Determine the (x, y) coordinate at the center of the cell enclosing the given text.  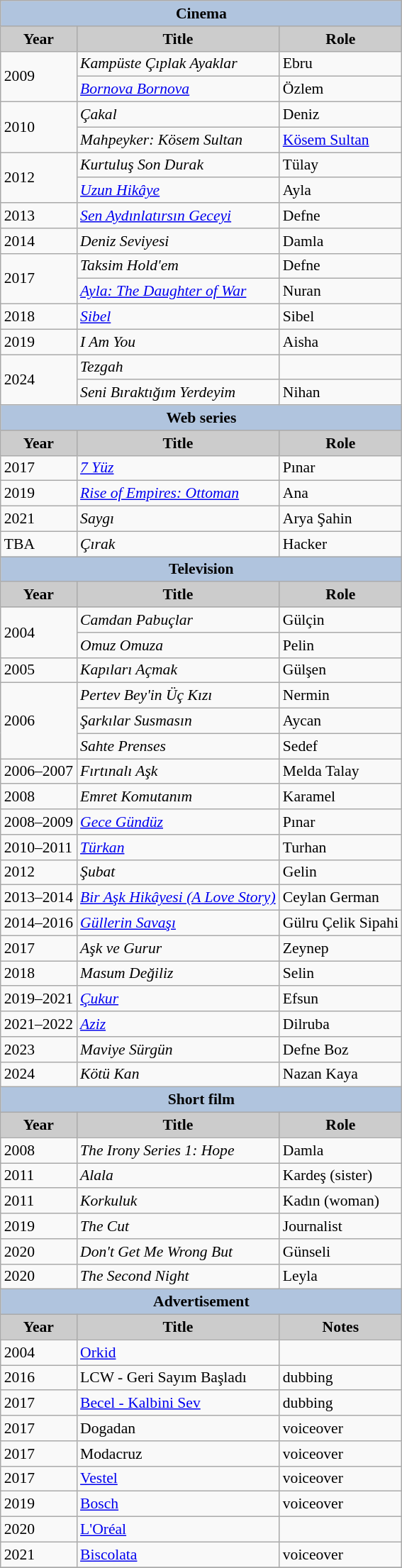
Zeynep (340, 948)
Çakal (178, 115)
Short film (201, 1100)
Aycan (340, 721)
2013–2014 (38, 898)
Bir Aşk Hikâyesi (A Love Story) (178, 898)
2021–2022 (38, 1024)
Vestel (178, 1479)
Bornova Bornova (178, 89)
Kapıları Açmak (178, 670)
The Cut (178, 1226)
Pertev Bey'in Üç Kızı (178, 696)
Selin (340, 974)
Aşk ve Gurur (178, 948)
2016 (38, 1378)
2019–2021 (38, 999)
Gülşen (340, 670)
Kurtuluş Son Durak (178, 165)
Rise of Empires: Ottoman (178, 494)
7 Yüz (178, 468)
Saygı (178, 519)
Şubat (178, 872)
Gece Gündüz (178, 822)
Çukur (178, 999)
Biscolata (178, 1555)
Dogadan (178, 1428)
Bosch (178, 1504)
Nazan Kaya (340, 1074)
Kösem Sultan (340, 140)
L'Oréal (178, 1530)
Kardeş (sister) (340, 1176)
2005 (38, 670)
Advertisement (201, 1302)
Güllerin Savaşı (178, 923)
Ebru (340, 64)
Tülay (340, 165)
Sedef (340, 746)
2023 (38, 1050)
Seni Bıraktığım Yerdeyim (178, 393)
Arya Şahin (340, 519)
Fırtınalı Aşk (178, 772)
Emret Komutanım (178, 797)
Özlem (340, 89)
Sahte Prenses (178, 746)
2006–2007 (38, 772)
Deniz (340, 115)
I Am You (178, 342)
Tezgah (178, 367)
Omuz Omuza (178, 645)
TBA (38, 544)
Çırak (178, 544)
Melda Talay (340, 772)
Gülru Çelik Sipahi (340, 923)
Modacruz (178, 1454)
Kötü Kan (178, 1074)
LCW - Geri Sayım Başladı (178, 1378)
Uzun Hikâye (178, 191)
Türkan (178, 847)
Maviye Sürgün (178, 1050)
Turhan (340, 847)
Journalist (340, 1226)
Cinema (201, 13)
Hacker (340, 544)
Web series (201, 418)
Television (201, 569)
Taksim Hold'em (178, 266)
Defne Boz (340, 1050)
Gelin (340, 872)
Günseli (340, 1252)
The Second Night (178, 1277)
Pelin (340, 645)
Korkuluk (178, 1201)
2010–2011 (38, 847)
Aisha (340, 342)
Sen Aydınlatırsın Geceyi (178, 216)
2014 (38, 241)
Karamel (340, 797)
Nihan (340, 393)
Ceylan German (340, 898)
2014–2016 (38, 923)
Şarkılar Susmasın (178, 721)
Becel - Kalbini Sev (178, 1403)
Leyla (340, 1277)
Efsun (340, 999)
Kadın (woman) (340, 1201)
Don't Get Me Wrong But (178, 1252)
Ana (340, 494)
Gülçin (340, 620)
Kampüste Çıplak Ayaklar (178, 64)
2013 (38, 216)
Mahpeyker: Kösem Sultan (178, 140)
Aziz (178, 1024)
Nuran (340, 291)
2006 (38, 721)
The Irony Series 1: Hope (178, 1150)
Alala (178, 1176)
Ayla (340, 191)
Masum Değiliz (178, 974)
2009 (38, 77)
2010 (38, 128)
Camdan Pabuçlar (178, 620)
Nermin (340, 696)
2008–2009 (38, 822)
Dilruba (340, 1024)
Ayla: The Daughter of War (178, 291)
Notes (340, 1328)
Deniz Seviyesi (178, 241)
Orkid (178, 1352)
